Scan for the cell matching the given text and deliver its (X, Y) coordinate at center. 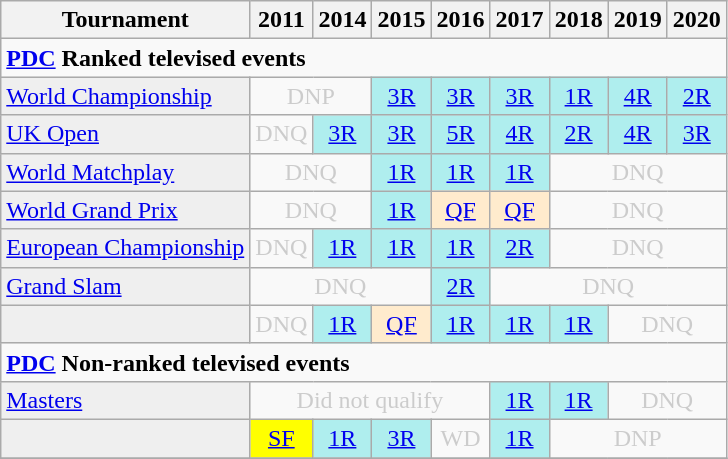
SF (282, 438)
European Championship (126, 248)
PDC Non-ranked televised events (364, 362)
2017 (520, 20)
2014 (342, 20)
World Grand Prix (126, 210)
2015 (402, 20)
PDC Ranked televised events (364, 58)
WD (460, 438)
UK Open (126, 134)
2016 (460, 20)
2011 (282, 20)
Tournament (126, 20)
Grand Slam (126, 286)
2018 (578, 20)
2019 (638, 20)
Masters (126, 400)
World Championship (126, 96)
World Matchplay (126, 172)
5R (460, 134)
2020 (696, 20)
Did not qualify (370, 400)
